Pinpoint the cell where the given text exists, returning its [X, Y] midpoint coordinate. 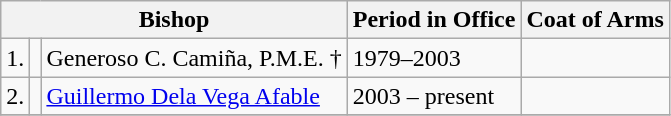
Guillermo Dela Vega Afable [194, 96]
Bishop [174, 20]
2003 – present [434, 96]
Generoso C. Camiña, P.M.E. † [194, 58]
Coat of Arms [595, 20]
1. [16, 58]
Period in Office [434, 20]
1979–2003 [434, 58]
2. [16, 96]
